Provide the [X, Y] coordinate of the cell's center where the given text is located.  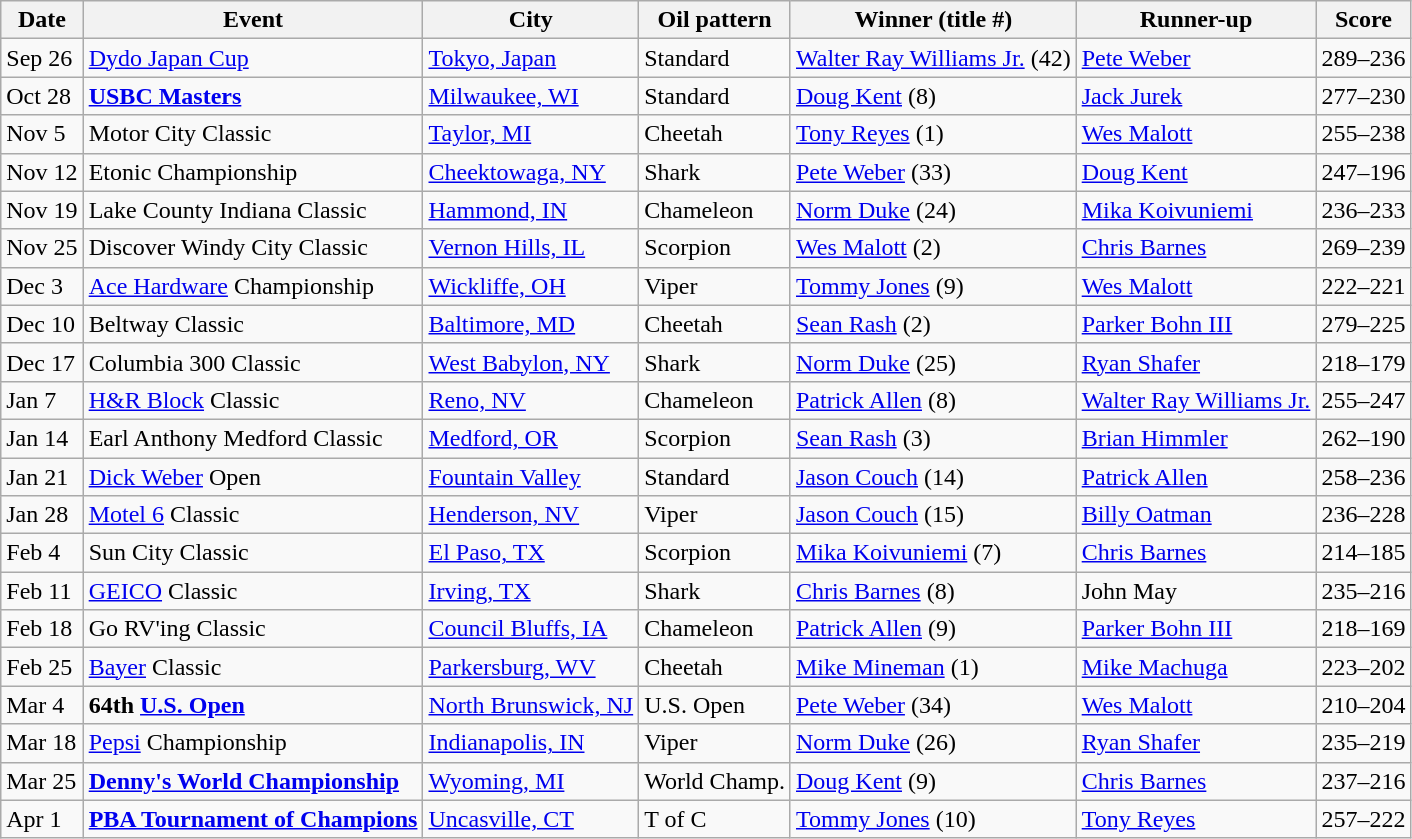
Tommy Jones (9) [933, 286]
Pete Weber (33) [933, 172]
218–169 [1364, 629]
Tony Reyes (1) [933, 134]
Billy Oatman [1196, 515]
Mar 4 [42, 705]
255–247 [1364, 400]
Columbia 300 Classic [253, 362]
210–204 [1364, 705]
277–230 [1364, 96]
Walter Ray Williams Jr. (42) [933, 58]
Nov 5 [42, 134]
Go RV'ing Classic [253, 629]
Jason Couch (15) [933, 515]
Score [1364, 20]
Nov 12 [42, 172]
Patrick Allen (9) [933, 629]
235–216 [1364, 591]
222–221 [1364, 286]
Tokyo, Japan [531, 58]
235–219 [1364, 743]
Motor City Classic [253, 134]
Wes Malott (2) [933, 248]
Norm Duke (25) [933, 362]
Indianapolis, IN [531, 743]
Norm Duke (24) [933, 210]
Feb 4 [42, 553]
Sep 26 [42, 58]
Taylor, MI [531, 134]
Sean Rash (2) [933, 324]
PBA Tournament of Champions [253, 819]
Mar 25 [42, 781]
269–239 [1364, 248]
West Babylon, NY [531, 362]
Dydo Japan Cup [253, 58]
257–222 [1364, 819]
Denny's World Championship [253, 781]
Dec 17 [42, 362]
Pete Weber [1196, 58]
258–236 [1364, 477]
Date [42, 20]
Feb 18 [42, 629]
Doug Kent (9) [933, 781]
Beltway Classic [253, 324]
North Brunswick, NJ [531, 705]
Sun City Classic [253, 553]
World Champ. [715, 781]
City [531, 20]
Milwaukee, WI [531, 96]
218–179 [1364, 362]
262–190 [1364, 438]
Dec 3 [42, 286]
Fountain Valley [531, 477]
Henderson, NV [531, 515]
Jack Jurek [1196, 96]
Pepsi Championship [253, 743]
247–196 [1364, 172]
Tony Reyes [1196, 819]
John May [1196, 591]
Brian Himmler [1196, 438]
Medford, OR [531, 438]
Apr 1 [42, 819]
Mika Koivuniemi [1196, 210]
Mike Machuga [1196, 667]
Jan 21 [42, 477]
El Paso, TX [531, 553]
Winner (title #) [933, 20]
Sean Rash (3) [933, 438]
236–228 [1364, 515]
Runner-up [1196, 20]
Wyoming, MI [531, 781]
U.S. Open [715, 705]
Dick Weber Open [253, 477]
236–233 [1364, 210]
Vernon Hills, IL [531, 248]
Norm Duke (26) [933, 743]
Bayer Classic [253, 667]
Mar 18 [42, 743]
Tommy Jones (10) [933, 819]
Patrick Allen [1196, 477]
Mike Mineman (1) [933, 667]
237–216 [1364, 781]
Doug Kent [1196, 172]
Baltimore, MD [531, 324]
214–185 [1364, 553]
Chris Barnes (8) [933, 591]
289–236 [1364, 58]
T of C [715, 819]
Discover Windy City Classic [253, 248]
Lake County Indiana Classic [253, 210]
Feb 11 [42, 591]
Cheektowaga, NY [531, 172]
Feb 25 [42, 667]
Oct 28 [42, 96]
Motel 6 Classic [253, 515]
Council Bluffs, IA [531, 629]
USBC Masters [253, 96]
Ace Hardware Championship [253, 286]
255–238 [1364, 134]
Jan 14 [42, 438]
223–202 [1364, 667]
Oil pattern [715, 20]
Jan 28 [42, 515]
279–225 [1364, 324]
Walter Ray Williams Jr. [1196, 400]
Hammond, IN [531, 210]
GEICO Classic [253, 591]
Doug Kent (8) [933, 96]
Jason Couch (14) [933, 477]
Reno, NV [531, 400]
Earl Anthony Medford Classic [253, 438]
Wickliffe, OH [531, 286]
Pete Weber (34) [933, 705]
Uncasville, CT [531, 819]
Irving, TX [531, 591]
Etonic Championship [253, 172]
Event [253, 20]
Dec 10 [42, 324]
Jan 7 [42, 400]
64th U.S. Open [253, 705]
Parkersburg, WV [531, 667]
Patrick Allen (8) [933, 400]
H&R Block Classic [253, 400]
Nov 19 [42, 210]
Mika Koivuniemi (7) [933, 553]
Nov 25 [42, 248]
